Scan for the cell matching the given text and deliver its [x, y] coordinate at center. 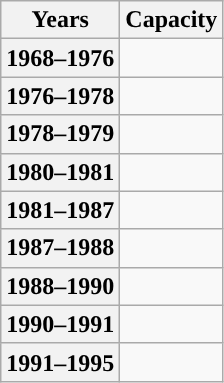
1991–1995 [60, 362]
1980–1981 [60, 172]
1978–1979 [60, 134]
1987–1988 [60, 248]
1988–1990 [60, 286]
1981–1987 [60, 210]
1990–1991 [60, 324]
1968–1976 [60, 58]
Capacity [172, 20]
1976–1978 [60, 96]
Years [60, 20]
